Search for the cell housing the specified text and yield its (X, Y) center coordinate. 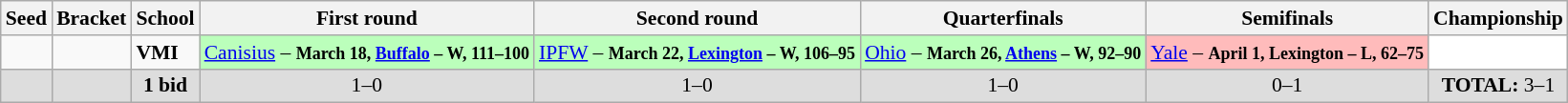
VMI (164, 52)
Quarterfinals (1003, 18)
First round (367, 18)
Yale – April 1, Lexington – L, 62–75 (1287, 52)
Semifinals (1287, 18)
TOTAL: 3–1 (1498, 86)
Ohio – March 26, Athens – W, 92–90 (1003, 52)
IPFW – March 22, Lexington – W, 106–95 (698, 52)
Bracket (92, 18)
0–1 (1287, 86)
Championship (1498, 18)
1 bid (164, 86)
Canisius – March 18, Buffalo – W, 111–100 (367, 52)
Second round (698, 18)
Seed (27, 18)
School (164, 18)
